Pinpoint the cell where the given text exists, returning its [x, y] midpoint coordinate. 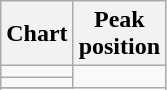
Chart [37, 34]
Peak position [119, 34]
